Search for the cell housing the specified text and yield its [x, y] center coordinate. 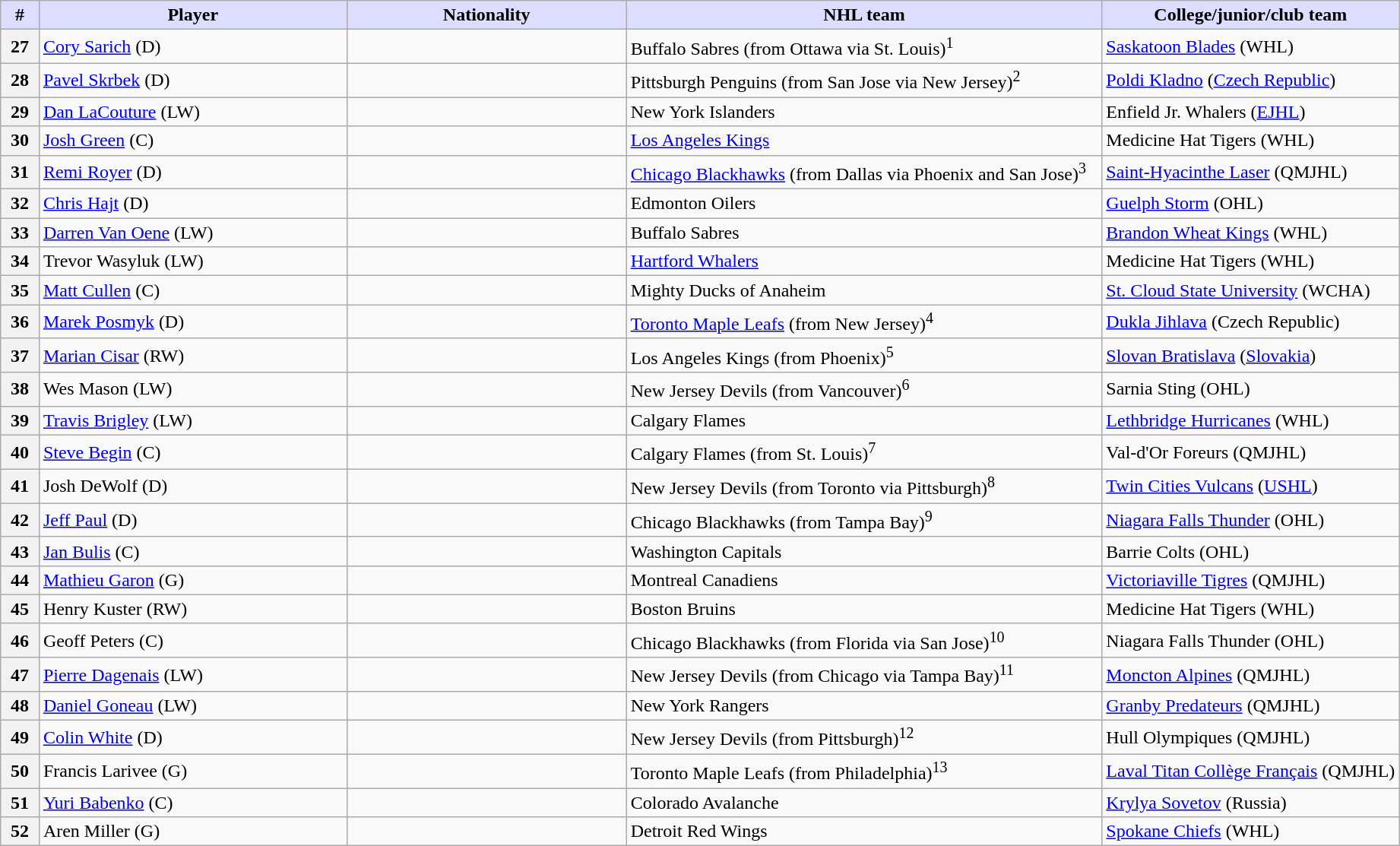
Francis Larivee (G) [193, 771]
Wes Mason (LW) [193, 389]
Washington Capitals [864, 551]
Matt Cullen (C) [193, 290]
Henry Kuster (RW) [193, 609]
Dan LaCouture (LW) [193, 112]
50 [20, 771]
New York Rangers [864, 706]
Cory Sarich (D) [193, 47]
Remi Royer (D) [193, 172]
49 [20, 737]
Travis Brigley (LW) [193, 421]
Chicago Blackhawks (from Florida via San Jose)10 [864, 640]
Moncton Alpines (QMJHL) [1251, 675]
32 [20, 204]
Los Angeles Kings [864, 141]
Player [193, 15]
35 [20, 290]
Daniel Goneau (LW) [193, 706]
Toronto Maple Leafs (from New Jersey)4 [864, 322]
Sarnia Sting (OHL) [1251, 389]
Yuri Babenko (C) [193, 803]
52 [20, 832]
Barrie Colts (OHL) [1251, 551]
Spokane Chiefs (WHL) [1251, 832]
Slovan Bratislava (Slovakia) [1251, 356]
Granby Predateurs (QMJHL) [1251, 706]
Calgary Flames [864, 421]
Twin Cities Vulcans (USHL) [1251, 486]
Laval Titan Collège Français (QMJHL) [1251, 771]
# [20, 15]
Detroit Red Wings [864, 832]
Calgary Flames (from St. Louis)7 [864, 453]
38 [20, 389]
Victoriaville Tigres (QMJHL) [1251, 580]
Steve Begin (C) [193, 453]
New Jersey Devils (from Toronto via Pittsburgh)8 [864, 486]
27 [20, 47]
Colin White (D) [193, 737]
Boston Bruins [864, 609]
Poldi Kladno (Czech Republic) [1251, 81]
39 [20, 421]
Krylya Sovetov (Russia) [1251, 803]
Hartford Whalers [864, 261]
Jeff Paul (D) [193, 520]
Josh DeWolf (D) [193, 486]
48 [20, 706]
New Jersey Devils (from Chicago via Tampa Bay)11 [864, 675]
Geoff Peters (C) [193, 640]
Marek Posmyk (D) [193, 322]
Buffalo Sabres [864, 233]
New York Islanders [864, 112]
Saint-Hyacinthe Laser (QMJHL) [1251, 172]
Jan Bulis (C) [193, 551]
Mathieu Garon (G) [193, 580]
Colorado Avalanche [864, 803]
Toronto Maple Leafs (from Philadelphia)13 [864, 771]
Josh Green (C) [193, 141]
NHL team [864, 15]
Darren Van Oene (LW) [193, 233]
Buffalo Sabres (from Ottawa via St. Louis)1 [864, 47]
Chicago Blackhawks (from Tampa Bay)9 [864, 520]
New Jersey Devils (from Vancouver)6 [864, 389]
Saskatoon Blades (WHL) [1251, 47]
41 [20, 486]
Trevor Wasyluk (LW) [193, 261]
St. Cloud State University (WCHA) [1251, 290]
Aren Miller (G) [193, 832]
47 [20, 675]
30 [20, 141]
Brandon Wheat Kings (WHL) [1251, 233]
36 [20, 322]
New Jersey Devils (from Pittsburgh)12 [864, 737]
Pavel Skrbek (D) [193, 81]
45 [20, 609]
Chris Hajt (D) [193, 204]
Lethbridge Hurricanes (WHL) [1251, 421]
Nationality [486, 15]
33 [20, 233]
Chicago Blackhawks (from Dallas via Phoenix and San Jose)3 [864, 172]
28 [20, 81]
29 [20, 112]
Los Angeles Kings (from Phoenix)5 [864, 356]
40 [20, 453]
Val-d'Or Foreurs (QMJHL) [1251, 453]
51 [20, 803]
Marian Cisar (RW) [193, 356]
Mighty Ducks of Anaheim [864, 290]
31 [20, 172]
College/junior/club team [1251, 15]
42 [20, 520]
Pittsburgh Penguins (from San Jose via New Jersey)2 [864, 81]
Pierre Dagenais (LW) [193, 675]
46 [20, 640]
44 [20, 580]
Dukla Jihlava (Czech Republic) [1251, 322]
34 [20, 261]
Hull Olympiques (QMJHL) [1251, 737]
37 [20, 356]
Montreal Canadiens [864, 580]
Enfield Jr. Whalers (EJHL) [1251, 112]
Guelph Storm (OHL) [1251, 204]
Edmonton Oilers [864, 204]
43 [20, 551]
